Capture the cell that displays the provided text and extract its [X, Y] central coordinate. 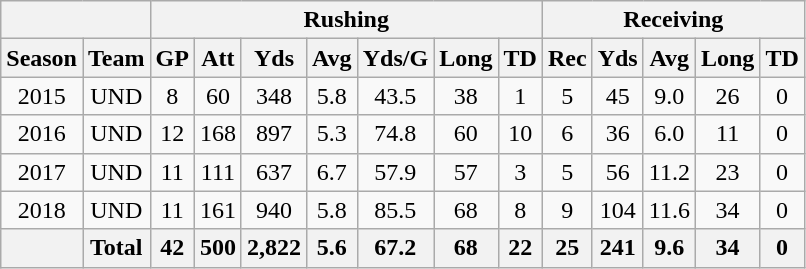
Rec [567, 58]
Rushing [346, 20]
6 [567, 134]
2016 [42, 134]
10 [520, 134]
637 [274, 172]
43.5 [395, 96]
67.2 [395, 248]
26 [727, 96]
12 [172, 134]
57 [466, 172]
3 [520, 172]
5.6 [332, 248]
5.3 [332, 134]
36 [618, 134]
348 [274, 96]
Team [116, 58]
11.2 [669, 172]
23 [727, 172]
104 [618, 210]
22 [520, 248]
57.9 [395, 172]
6.7 [332, 172]
2018 [42, 210]
45 [618, 96]
111 [218, 172]
Att [218, 58]
241 [618, 248]
Yds/G [395, 58]
2,822 [274, 248]
Receiving [673, 20]
897 [274, 134]
940 [274, 210]
11.6 [669, 210]
38 [466, 96]
9.6 [669, 248]
500 [218, 248]
9.0 [669, 96]
2015 [42, 96]
6.0 [669, 134]
Total [116, 248]
74.8 [395, 134]
2017 [42, 172]
42 [172, 248]
25 [567, 248]
56 [618, 172]
85.5 [395, 210]
9 [567, 210]
161 [218, 210]
1 [520, 96]
Season [42, 58]
GP [172, 58]
168 [218, 134]
